Pinpoint the cell where the given text exists, returning its (X, Y) midpoint coordinate. 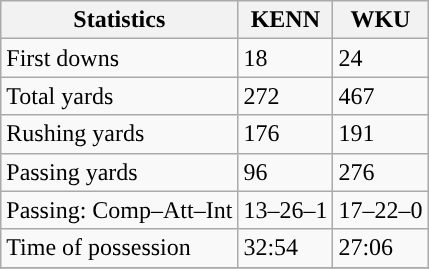
Statistics (120, 20)
Passing yards (120, 172)
17–22–0 (380, 210)
Rushing yards (120, 134)
WKU (380, 20)
Passing: Comp–Att–Int (120, 210)
13–26–1 (286, 210)
18 (286, 58)
KENN (286, 20)
Time of possession (120, 248)
276 (380, 172)
96 (286, 172)
272 (286, 96)
24 (380, 58)
191 (380, 134)
467 (380, 96)
First downs (120, 58)
Total yards (120, 96)
27:06 (380, 248)
32:54 (286, 248)
176 (286, 134)
